Capture the cell that displays the provided text and extract its (x, y) central coordinate. 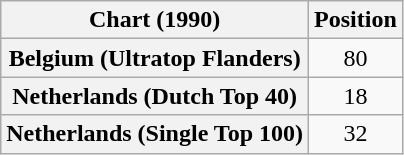
Chart (1990) (155, 20)
Netherlands (Dutch Top 40) (155, 96)
Belgium (Ultratop Flanders) (155, 58)
Position (356, 20)
18 (356, 96)
32 (356, 134)
80 (356, 58)
Netherlands (Single Top 100) (155, 134)
